Provide the [X, Y] coordinate of the cell's center where the given text is located.  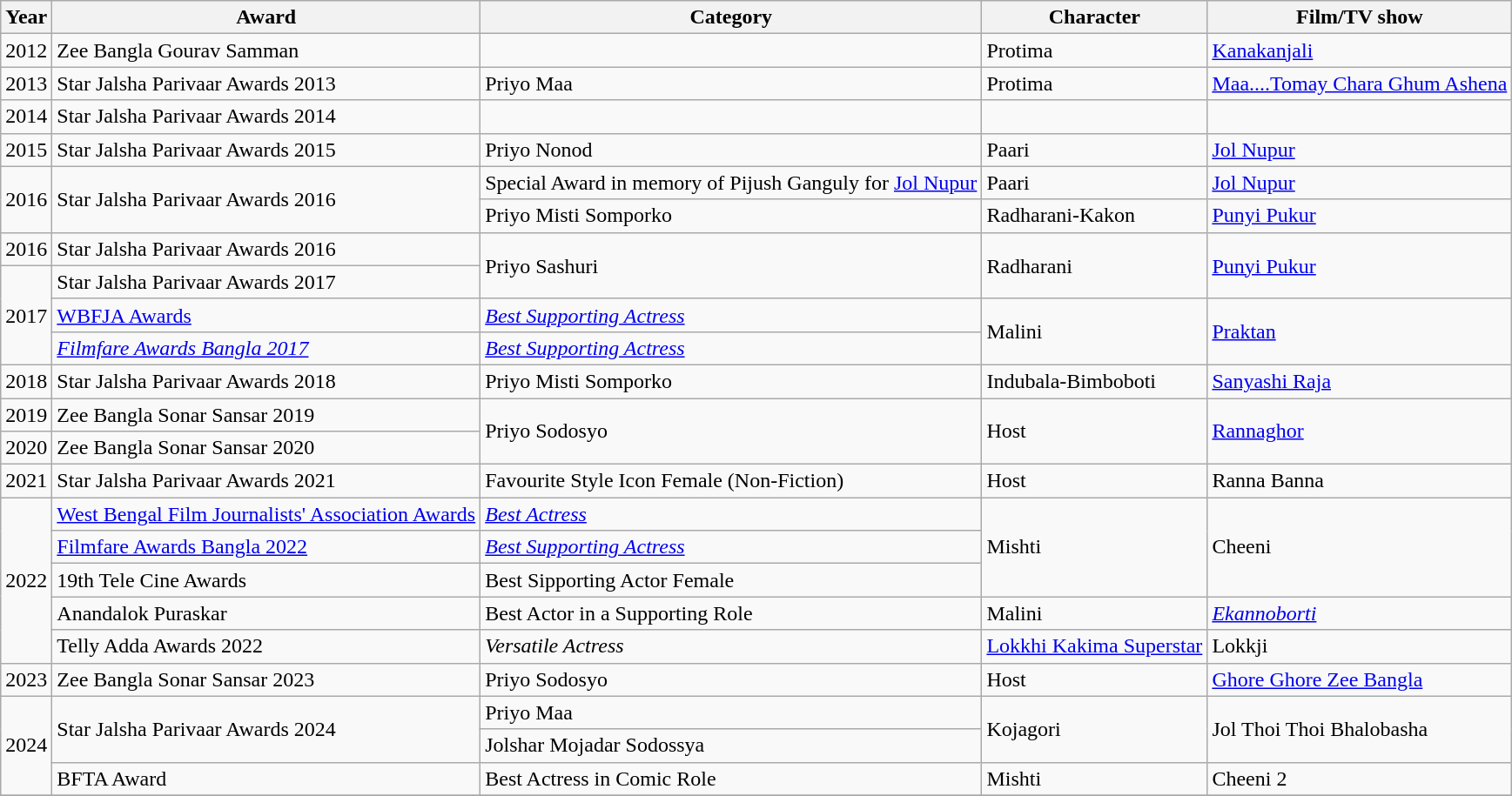
West Bengal Film Journalists' Association Awards [266, 514]
Telly Adda Awards 2022 [266, 646]
Filmfare Awards Bangla 2017 [266, 348]
Special Award in memory of Pijush Ganguly for Jol Nupur [731, 183]
Zee Bangla Sonar Sansar 2023 [266, 679]
Character [1095, 17]
Ranna Banna [1360, 481]
2018 [26, 381]
Kanakanjali [1360, 50]
Kojagori [1095, 729]
2022 [26, 580]
Star Jalsha Parivaar Awards 2017 [266, 282]
Best Actress [731, 514]
Star Jalsha Parivaar Awards 2018 [266, 381]
Maa....Tomay Chara Ghum Ashena [1360, 84]
2012 [26, 50]
Award [266, 17]
Ghore Ghore Zee Bangla [1360, 679]
2013 [26, 84]
Zee Bangla Sonar Sansar 2019 [266, 415]
WBFJA Awards [266, 315]
2023 [26, 679]
2021 [26, 481]
Versatile Actress [731, 646]
Zee Bangla Sonar Sansar 2020 [266, 448]
Radharani [1095, 265]
2015 [26, 150]
2020 [26, 448]
Jol Thoi Thoi Bhalobasha [1360, 729]
Star Jalsha Parivaar Awards 2024 [266, 729]
Star Jalsha Parivaar Awards 2015 [266, 150]
Star Jalsha Parivaar Awards 2013 [266, 84]
2019 [26, 415]
Radharani-Kakon [1095, 216]
Best Actor in a Supporting Role [731, 613]
Best Sipporting Actor Female [731, 580]
Lokkji [1360, 646]
Favourite Style Icon Female (Non-Fiction) [731, 481]
Priyo Nonod [731, 150]
BFTA Award [266, 779]
2014 [26, 117]
Indubala-Bimboboti [1095, 381]
Best Actress in Comic Role [731, 779]
2017 [26, 315]
Praktan [1360, 331]
Filmfare Awards Bangla 2022 [266, 547]
Cheeni 2 [1360, 779]
Rannaghor [1360, 431]
Year [26, 17]
Ekannoborti [1360, 613]
Zee Bangla Gourav Samman [266, 50]
Anandalok Puraskar [266, 613]
Category [731, 17]
Jolshar Mojadar Sodossya [731, 746]
Cheeni [1360, 547]
Priyo Sashuri [731, 265]
Sanyashi Raja [1360, 381]
Star Jalsha Parivaar Awards 2014 [266, 117]
2024 [26, 746]
Film/TV show [1360, 17]
19th Tele Cine Awards [266, 580]
Lokkhi Kakima Superstar [1095, 646]
Star Jalsha Parivaar Awards 2021 [266, 481]
